Return (x, y) of the center of cell containing provided text 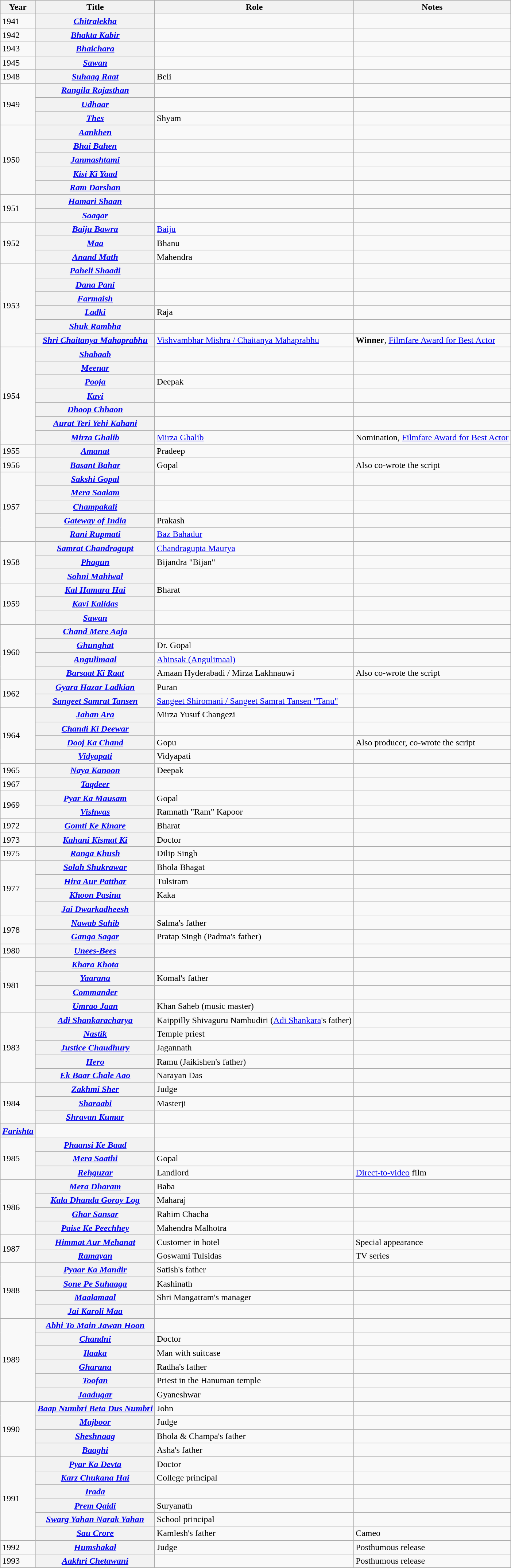
1945 (18, 63)
Aurat Teri Yehi Kahani (95, 424)
Samrat Chandragupt (95, 548)
Humshakal (95, 1547)
1978 (18, 930)
Ilaaka (95, 1353)
Kavi (95, 395)
Thes (95, 118)
Salma's father (254, 923)
Barsaat Ki Raat (95, 673)
Mera Saalam (95, 493)
Chitralekha (95, 21)
Prakash (254, 520)
Ram Darshan (95, 188)
1960 (18, 652)
Dooj Ka Chand (95, 742)
Prem Qaidi (95, 1506)
Sakshi Gopal (95, 479)
Maalamaal (95, 1298)
Winner, Filmfare Award for Best Actor (432, 340)
Aakhri Chetawani (95, 1561)
Ghar Sansar (95, 1214)
1993 (18, 1561)
Kashinath (254, 1283)
1973 (18, 839)
Tulsiram (254, 881)
Phaansi Ke Baad (95, 1145)
Solah Shukrawar (95, 867)
Ramnath "Ram" Kapoor (254, 812)
Year (18, 7)
Dr. Gopal (254, 645)
Hamari Shaan (95, 202)
Phagun (95, 562)
Bhaichara (95, 49)
Zakhmi Sher (95, 1089)
1962 (18, 694)
Maa (95, 243)
College principal (254, 1478)
1956 (18, 465)
1967 (18, 784)
1992 (18, 1547)
1955 (18, 451)
1954 (18, 395)
Himmat Aur Mehanat (95, 1242)
Saagar (95, 215)
Meenar (95, 368)
Notes (432, 7)
Puran (254, 687)
1983 (18, 1048)
Mera Dharam (95, 1186)
Rani Rupmati (95, 534)
Gateway of India (95, 520)
Angulimaal (95, 659)
Bhai Bahen (95, 146)
1972 (18, 826)
Sohni Mahiwal (95, 576)
Gopu (254, 742)
Raja (254, 312)
Nawab Sahib (95, 923)
Kal Hamara Hai (95, 590)
1980 (18, 951)
Bhola & Champa's father (254, 1436)
John (254, 1408)
Hira Aur Patthar (95, 881)
Goswami Tulsidas (254, 1256)
Ganga Sagar (95, 937)
Beli (254, 77)
1986 (18, 1207)
Jahan Ara (95, 715)
1953 (18, 305)
Chandni (95, 1339)
Mera Saathi (95, 1159)
Yaarana (95, 978)
Sangeet Shiromani / Sangeet Samrat Tansen "Tanu" (254, 701)
1981 (18, 985)
Champakali (95, 507)
Pyaar Ka Mandir (95, 1269)
Kamlesh's father (254, 1533)
1957 (18, 507)
Pooja (95, 382)
Pradeep (254, 451)
1969 (18, 805)
Ladki (95, 312)
Ghunghat (95, 645)
1991 (18, 1498)
Khoon Pasina (95, 895)
1975 (18, 854)
1942 (18, 35)
Swarg Yahan Narak Yahan (95, 1520)
Landlord (254, 1173)
Maharaj (254, 1200)
Pyar Ka Mausam (95, 798)
Title (95, 7)
Shabaab (95, 354)
Gharana (95, 1367)
Baiju Bawra (95, 229)
Suryanath (254, 1506)
Toofan (95, 1381)
Baaghi (95, 1450)
Pratap Singh (Padma's father) (254, 937)
Kaka (254, 895)
1958 (18, 562)
Gyara Hazar Ladkian (95, 687)
Baba (254, 1186)
Gyaneshwar (254, 1395)
Temple priest (254, 1034)
1952 (18, 243)
Shuk Rambha (95, 326)
Shri Mangatram's manager (254, 1298)
Shravan Kumar (95, 1117)
1948 (18, 77)
Anand Math (95, 257)
Sharaabi (95, 1103)
1943 (18, 49)
Ek Baar Chale Aao (95, 1076)
Chandi Ki Deewar (95, 729)
1990 (18, 1429)
Direct-to-video film (432, 1173)
Sau Crore (95, 1533)
Jai Dwarkadheesh (95, 909)
Khara Khota (95, 964)
Priest in the Hanuman temple (254, 1381)
Pyar Ka Devta (95, 1464)
Special appearance (432, 1242)
1988 (18, 1290)
Ramu (Jaikishen's father) (254, 1062)
Abhi To Main Jawan Hoon (95, 1325)
Kavi Kalidas (95, 604)
School principal (254, 1520)
Chandragupta Maurya (254, 548)
Amaan Hyderabadi / Mirza Lakhnauwi (254, 673)
Kahani Kismat Ki (95, 839)
Sone Pe Suhaaga (95, 1283)
Radha's father (254, 1367)
Bijandra "Bijan" (254, 562)
Farmaish (95, 299)
Basant Bahar (95, 465)
Dana Pani (95, 285)
1977 (18, 888)
1989 (18, 1360)
Shyam (254, 118)
Khan Saheb (music master) (254, 1006)
Kala Dhanda Goray Log (95, 1200)
1965 (18, 770)
Sangeet Samrat Tansen (95, 701)
Ahinsak (Angulimaal) (254, 659)
Irada (95, 1491)
Rehguzar (95, 1173)
Bhola Bhagat (254, 867)
Jai Karoli Maa (95, 1311)
Paheli Shaadi (95, 271)
TV series (432, 1256)
Vishvambhar Mishra / Chaitanya Mahaprabhu (254, 340)
Chand Mere Aaja (95, 632)
Shri Chaitanya Mahaprabhu (95, 340)
Bhakta Kabir (95, 35)
Sheshnaag (95, 1436)
Baap Numbri Beta Dus Numbri (95, 1408)
Amanat (95, 451)
Jaadugar (95, 1395)
Paise Ke Peechhey (95, 1228)
Also producer, co-wrote the script (432, 742)
1964 (18, 736)
Vishwas (95, 812)
Ranga Khush (95, 854)
Man with suitcase (254, 1353)
Baiju (254, 229)
Nastik (95, 1034)
Dilip Singh (254, 854)
Baz Bahadur (254, 534)
Aankhen (95, 132)
Rahim Chacha (254, 1214)
Dhoop Chhaon (95, 410)
Adi Shankaracharya (95, 1020)
Mirza Yusuf Changezi (254, 715)
1987 (18, 1249)
Farishta (18, 1131)
Majboor (95, 1422)
Commander (95, 992)
Asha's father (254, 1450)
1984 (18, 1103)
Unees-Bees (95, 951)
1951 (18, 208)
Mahendra (254, 257)
Role (254, 7)
Kisi Ki Yaad (95, 174)
Mahendra Malhotra (254, 1228)
Janmashtami (95, 160)
Nomination, Filmfare Award for Best Actor (432, 437)
Umrao Jaan (95, 1006)
Masterji (254, 1103)
Hero (95, 1062)
Rangila Rajasthan (95, 90)
1941 (18, 21)
Bhanu (254, 243)
Naya Kanoon (95, 770)
1950 (18, 160)
Karz Chukana Hai (95, 1478)
Gomti Ke Kinare (95, 826)
Suhaag Raat (95, 77)
Komal's father (254, 978)
Justice Chaudhury (95, 1048)
Kaippilly Shivaguru Nambudiri (Adi Shankara's father) (254, 1020)
1985 (18, 1159)
Ramayan (95, 1256)
1949 (18, 104)
1959 (18, 604)
Taqdeer (95, 784)
Udhaar (95, 104)
Narayan Das (254, 1076)
Customer in hotel (254, 1242)
Jagannath (254, 1048)
Satish's father (254, 1269)
Cameo (432, 1533)
